From the cell containing the given text, extract its center point as [X, Y] coordinate. 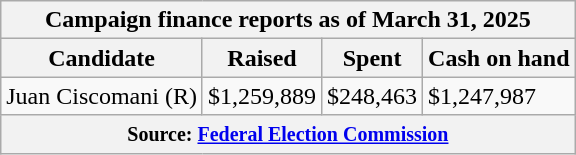
Juan Ciscomani (R) [102, 96]
Spent [372, 58]
$1,247,987 [499, 96]
Campaign finance reports as of March 31, 2025 [288, 20]
Raised [262, 58]
$248,463 [372, 96]
Candidate [102, 58]
Cash on hand [499, 58]
Source: Federal Election Commission [288, 134]
$1,259,889 [262, 96]
